Return the [x, y] coordinate for the center point of the cell that contains the specified text.  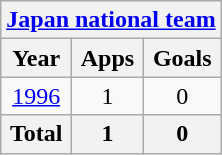
Japan national team [111, 20]
Year [36, 58]
Apps [108, 58]
Total [36, 134]
Goals [182, 58]
1996 [36, 96]
